Capture the cell that displays the provided text and extract its [x, y] central coordinate. 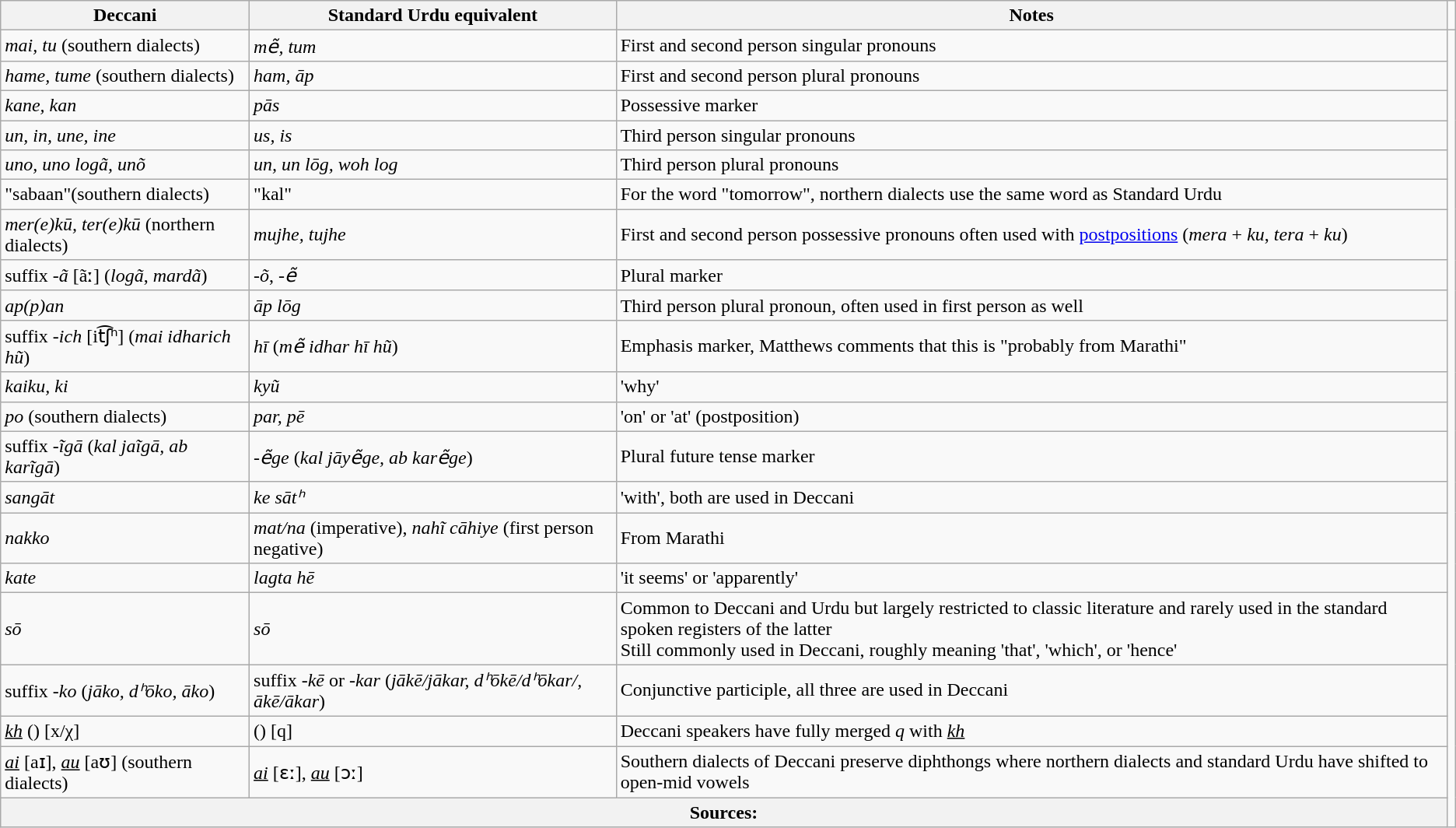
From Marathi [1031, 539]
Third person plural pronoun, often used in first person as well [1031, 305]
uno, uno logã, unõ [125, 165]
mẽ, tum [433, 46]
Possessive marker [1031, 105]
Southern dialects of Deccani preserve diphthongs where northern dialects and standard Urdu have shifted to open-mid vowels [1031, 772]
kate [125, 578]
'on' or 'at' (postposition) [1031, 416]
un, un lōg, woh log [433, 165]
po (southern dialects) [125, 416]
ham, āp [433, 75]
suffix -ĩgā (kal jaĩgā, ab karĩgā) [125, 456]
Third person plural pronouns [1031, 165]
First and second person possessive pronouns often used with postpositions (mera + ku, tera + ku) [1031, 235]
suffix -ã [ãː] (logã, mardã) [125, 275]
ai [ɛː], au [ɔː] [433, 772]
'it seems' or 'apparently' [1031, 578]
ap(p)an [125, 305]
"sabaan"(southern dialects) [125, 195]
-õ, -ẽ [433, 275]
āp lōg [433, 305]
Notes [1031, 16]
mat/na (imperative), nahĩ cāhiye (first person negative) [433, 539]
Deccani [125, 16]
suffix -ich [it͡ʃʰ] (mai idharich hũ) [125, 346]
ke sātʰ [433, 497]
suffix -ko (jāko, dʰōko, āko) [125, 691]
Plural future tense marker [1031, 456]
sangāt [125, 497]
un, in, une, ine [125, 135]
For the word "tomorrow", northern dialects use the same word as Standard Urdu [1031, 195]
'why' [1031, 387]
kaiku, ki [125, 387]
kyũ [433, 387]
lagta hē [433, 578]
hame, tume (southern dialects) [125, 75]
nakko [125, 539]
First and second person singular pronouns [1031, 46]
mujhe, tujhe [433, 235]
suffix -kē or -kar (jākē/jākar, dʰōkē/dʰōkar/, ākē/ākar) [433, 691]
hī (mẽ idhar hī hũ) [433, 346]
Emphasis marker, Matthews comments that this is "probably from Marathi" [1031, 346]
Standard Urdu equivalent [433, 16]
pās [433, 105]
-ẽge (kal jāyẽge, ab karẽge) [433, 456]
mai, tu (southern dialects) [125, 46]
() [q] [433, 731]
First and second person plural pronouns [1031, 75]
'with', both are used in Deccani [1031, 497]
us, is [433, 135]
kh () [x/χ] [125, 731]
"kal" [433, 195]
Deccani speakers have fully merged q with kh [1031, 731]
par, pē [433, 416]
Conjunctive participle, all three are used in Deccani [1031, 691]
kane, kan [125, 105]
ai [aɪ], au [aʊ] (southern dialects) [125, 772]
Sources: [723, 812]
Third person singular pronouns [1031, 135]
mer(e)kū, ter(e)kū (northern dialects) [125, 235]
Plural marker [1031, 275]
